Find where the given text appears and provide that cell's center as (X, Y) coordinate. 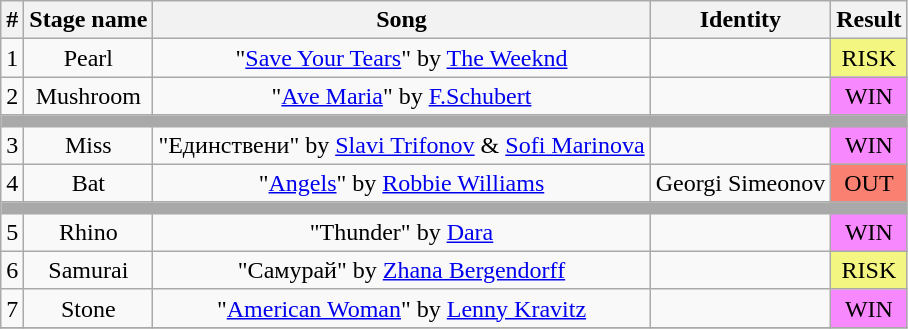
"Angels" by Robbie Williams (402, 183)
"Самурай" by Zhana Bergendorff (402, 270)
"Thunder" by Dara (402, 232)
Georgi Simeonov (740, 183)
5 (12, 232)
"American Woman" by Lenny Kravitz (402, 308)
"Save Your Tears" by The Weeknd (402, 58)
6 (12, 270)
Stage name (88, 20)
OUT (869, 183)
Mushroom (88, 96)
Pearl (88, 58)
Samurai (88, 270)
Miss (88, 145)
1 (12, 58)
Stone (88, 308)
"Ave Maria" by F.Schubert (402, 96)
"Единствени" by Slavi Trifonov & Sofi Marinova (402, 145)
Identity (740, 20)
7 (12, 308)
4 (12, 183)
2 (12, 96)
3 (12, 145)
Result (869, 20)
Rhino (88, 232)
# (12, 20)
Song (402, 20)
Bat (88, 183)
